Return [x, y] of the center of cell containing provided text 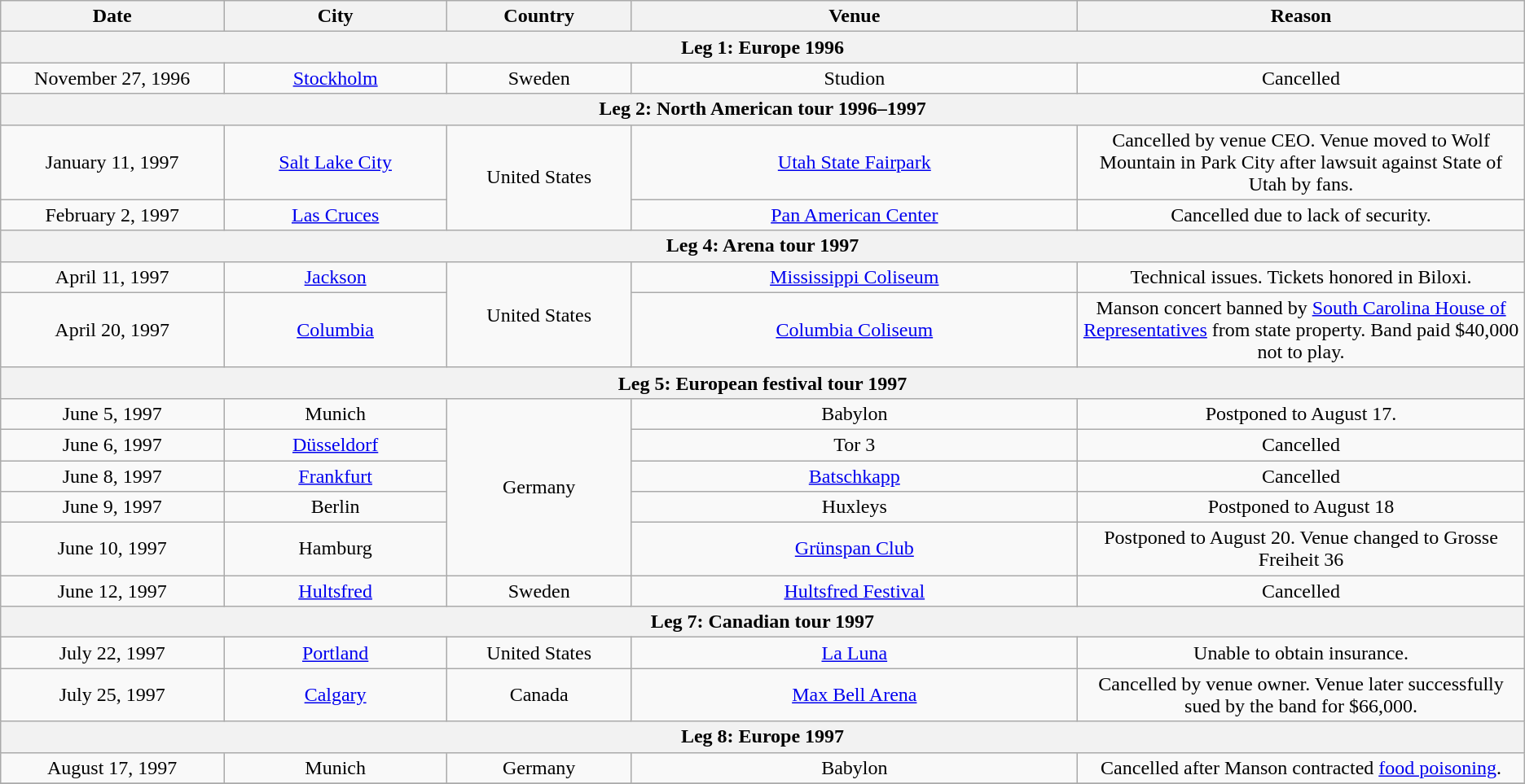
Utah State Fairpark [855, 162]
Stockholm [336, 78]
Technical issues. Tickets honored in Biloxi. [1301, 277]
Country [539, 16]
June 5, 1997 [112, 414]
Cancelled by venue owner. Venue later successfully sued by the band for $66,000. [1301, 695]
Max Bell Arena [855, 695]
La Luna [855, 653]
Portland [336, 653]
Leg 2: North American tour 1996–1997 [762, 109]
Berlin [336, 507]
August 17, 1997 [112, 768]
Tor 3 [855, 445]
Postponed to August 18 [1301, 507]
Cancelled due to lack of security. [1301, 215]
Columbia Coliseum [855, 330]
Reason [1301, 16]
Unable to obtain insurance. [1301, 653]
Batschkapp [855, 476]
Postponed to August 17. [1301, 414]
Postponed to August 20. Venue changed to Grosse Freiheit 36 [1301, 549]
Leg 5: European festival tour 1997 [762, 383]
July 22, 1997 [112, 653]
July 25, 1997 [112, 695]
Cancelled after Manson contracted food poisoning. [1301, 768]
Pan American Center [855, 215]
January 11, 1997 [112, 162]
Grünspan Club [855, 549]
Venue [855, 16]
November 27, 1996 [112, 78]
Huxleys [855, 507]
June 9, 1997 [112, 507]
Hamburg [336, 549]
Studion [855, 78]
June 12, 1997 [112, 591]
Canada [539, 695]
Cancelled by venue CEO. Venue moved to Wolf Mountain in Park City after lawsuit against State of Utah by fans. [1301, 162]
Frankfurt [336, 476]
June 10, 1997 [112, 549]
Mississippi Coliseum [855, 277]
February 2, 1997 [112, 215]
Columbia [336, 330]
Leg 1: Europe 1996 [762, 47]
June 6, 1997 [112, 445]
Las Cruces [336, 215]
April 11, 1997 [112, 277]
City [336, 16]
Hultsfred Festival [855, 591]
Leg 4: Arena tour 1997 [762, 246]
Salt Lake City [336, 162]
Manson concert banned by South Carolina House of Representatives from state property. Band paid $40,000 not to play. [1301, 330]
Calgary [336, 695]
Düsseldorf [336, 445]
April 20, 1997 [112, 330]
Jackson [336, 277]
Hultsfred [336, 591]
June 8, 1997 [112, 476]
Date [112, 16]
Leg 7: Canadian tour 1997 [762, 622]
Leg 8: Europe 1997 [762, 737]
